Locate the cell with the specified text and output its (X, Y) center coordinate. 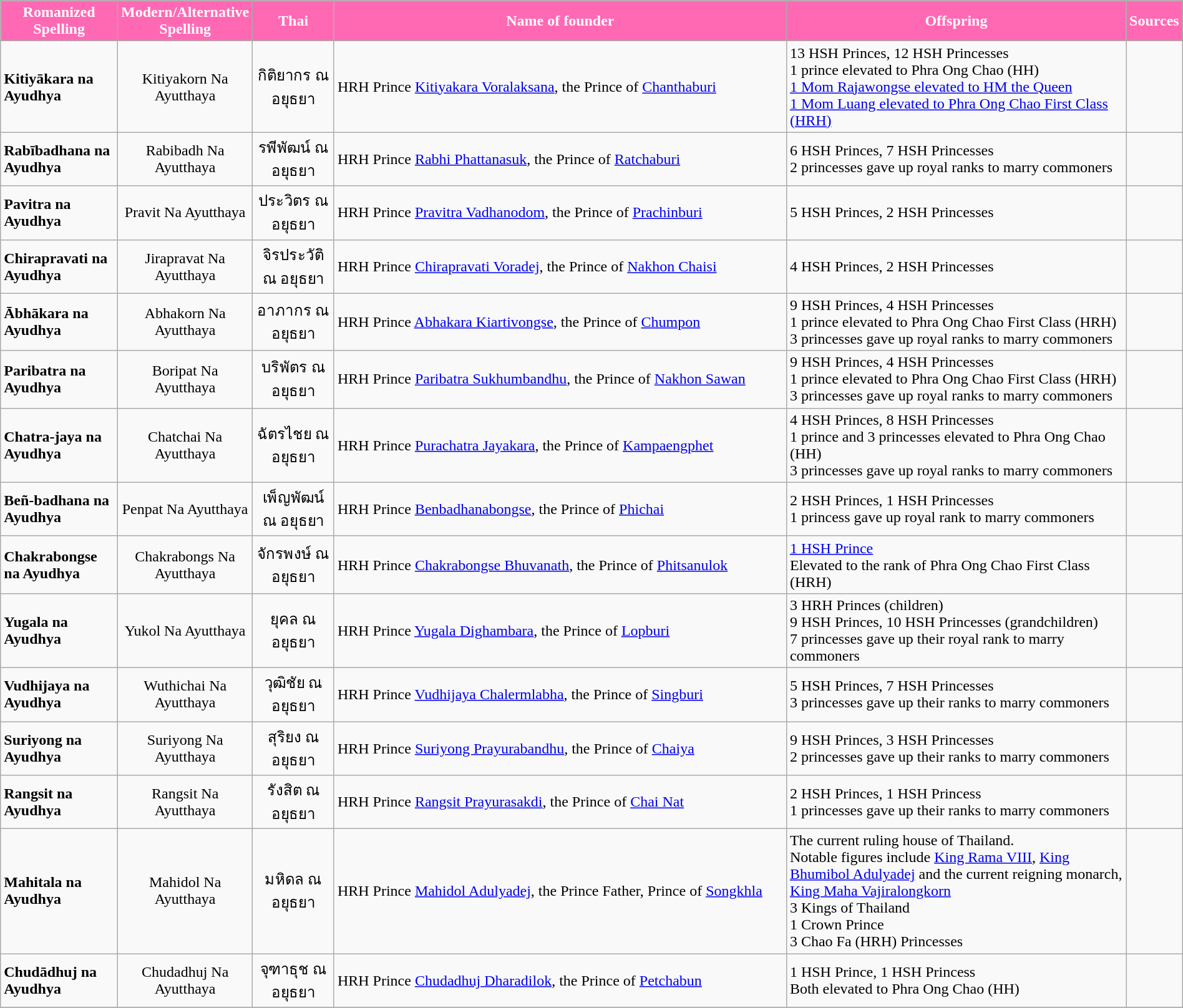
Mahidol Na Ayutthaya (185, 891)
Rangsit Na Ayutthaya (185, 802)
5 HSH Princes, 7 HSH Princesses 3 princesses gave up their ranks to marry commoners (956, 694)
Thai (293, 21)
Mahitala na Ayudhya (59, 891)
4 HSH Princes, 2 HSH Princesses (956, 266)
Paribatra na Ayudhya (59, 379)
Chatra-jaya na Ayudhya (59, 445)
HRH Prince Rabhi Phattanasuk, the Prince of Ratchaburi (560, 159)
HRH Prince Paribatra Sukhumbandhu, the Prince of Nakhon Sawan (560, 379)
5 HSH Princes, 2 HSH Princesses (956, 213)
Vudhijaya na Ayudhya (59, 694)
HRH Prince Pravitra Vadhanodom, the Prince of Prachinburi (560, 213)
HRH Prince Abhakara Kiartivongse, the Prince of Chumpon (560, 322)
HRH Prince Chirapravati Voradej, the Prince of Nakhon Chaisi (560, 266)
วุฒิชัย ณ อยุธยา (293, 694)
Sources (1154, 21)
Offspring (956, 21)
Penpat Na Ayutthaya (185, 509)
ประวิตร ณ อยุธยา (293, 213)
3 HRH Princes (children) 9 HSH Princes, 10 HSH Princesses (grandchildren) 7 princesses gave up their royal rank to marry commoners (956, 630)
ฉัตรไชย ณ อยุธยา (293, 445)
Chatchai Na Ayutthaya (185, 445)
เพ็ญพัฒน์ ณ อยุธยา (293, 509)
Suriyong na Ayudhya (59, 748)
Chakrabongse na Ayudhya (59, 565)
Kitiyākara na Ayudhya (59, 87)
Yugala na Ayudhya (59, 630)
รังสิต ณ อยุธยา (293, 802)
Abhakorn Na Ayutthaya (185, 322)
2 HSH Princes, 1 HSH Princesses 1 princess gave up royal rank to marry commoners (956, 509)
HRH Prince Mahidol Adulyadej, the Prince Father, Prince of Songkhla (560, 891)
ยุคล ณ อยุธยา (293, 630)
Suriyong Na Ayutthaya (185, 748)
Boripat Na Ayutthaya (185, 379)
จุฑาธุช ณ อยุธยา (293, 981)
รพีพัฒน์ ณ อยุธยา (293, 159)
Wuthichai Na Ayutthaya (185, 694)
Chirapravati na Ayudhya (59, 266)
9 HSH Princes, 3 HSH Princesses 2 princesses gave up their ranks to marry commoners (956, 748)
Chakrabongs Na Ayutthaya (185, 565)
HRH Prince Yugala Dighambara, the Prince of Lopburi (560, 630)
Chudādhuj na Ayudhya (59, 981)
HRH Prince Rangsit Prayurasakdi, the Prince of Chai Nat (560, 802)
Pavitra na Ayudhya (59, 213)
HRH Prince Suriyong Prayurabandhu, the Prince of Chaiya (560, 748)
Beñ-badhana na Ayudhya (59, 509)
HRH Prince Purachatra Jayakara, the Prince of Kampaengphet (560, 445)
จักรพงษ์ ณ อยุธยา (293, 565)
Rabībadhana na Ayudhya (59, 159)
HRH Prince Kitiyakara Voralaksana, the Prince of Chanthaburi (560, 87)
มหิดล ณ อยุธยา (293, 891)
สุริยง ณ อยุธยา (293, 748)
Pravit Na Ayutthaya (185, 213)
Chudadhuj Na Ayutthaya (185, 981)
Rangsit na Ayudhya (59, 802)
Rabibadh Na Ayutthaya (185, 159)
HRH Prince Vudhijaya Chalermlabha, the Prince of Singburi (560, 694)
1 HSH Prince Elevated to the rank of Phra Ong Chao First Class (HRH) (956, 565)
Jirapravat Na Ayutthaya (185, 266)
6 HSH Princes, 7 HSH Princesses 2 princesses gave up royal ranks to marry commoners (956, 159)
HRH Prince Benbadhanabongse, the Prince of Phichai (560, 509)
Yukol Na Ayutthaya (185, 630)
2 HSH Princes, 1 HSH Princess 1 princesses gave up their ranks to marry commoners (956, 802)
บริพัตร ณ อยุธยา (293, 379)
Name of founder (560, 21)
HRH Prince Chakrabongse Bhuvanath, the Prince of Phitsanulok (560, 565)
กิติยากร ณ อยุธยา (293, 87)
Kitiyakorn Na Ayutthaya (185, 87)
Romanized Spelling (59, 21)
อาภากร ณ อยุธยา (293, 322)
1 HSH Prince, 1 HSH Princess Both elevated to Phra Ong Chao (HH) (956, 981)
4 HSH Princes, 8 HSH Princesses 1 prince and 3 princesses elevated to Phra Ong Chao (HH) 3 princesses gave up royal ranks to marry commoners (956, 445)
Modern/Alternative Spelling (185, 21)
จิรประวัติ ณ อยุธยา (293, 266)
Ābhākara na Ayudhya (59, 322)
HRH Prince Chudadhuj Dharadilok, the Prince of Petchabun (560, 981)
